Determine the (X, Y) coordinate at the center of the cell enclosing the given text.  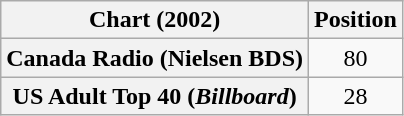
80 (356, 58)
US Adult Top 40 (Billboard) (155, 96)
Canada Radio (Nielsen BDS) (155, 58)
28 (356, 96)
Position (356, 20)
Chart (2002) (155, 20)
